For the text-containing cell, return its midpoint in (x, y) coordinate format. 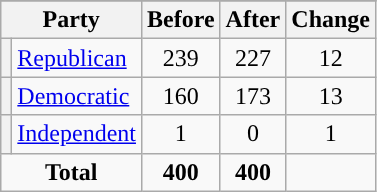
After (253, 20)
Before (180, 20)
Party (72, 20)
160 (180, 96)
0 (253, 134)
Independent (77, 134)
13 (331, 96)
227 (253, 58)
239 (180, 58)
12 (331, 58)
173 (253, 96)
Total (72, 172)
Republican (77, 58)
Change (331, 20)
Democratic (77, 96)
